Locate the cell with the specified text and output its [x, y] center coordinate. 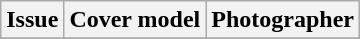
Issue [32, 20]
Photographer [283, 20]
Cover model [135, 20]
